For the text-containing cell, return its midpoint in (x, y) coordinate format. 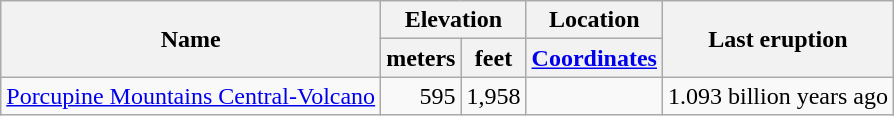
Elevation (454, 20)
feet (494, 58)
Name (191, 39)
Coordinates (594, 58)
1,958 (494, 96)
Porcupine Mountains Central-Volcano (191, 96)
Last eruption (778, 39)
meters (421, 58)
Location (594, 20)
595 (421, 96)
1.093 billion years ago (778, 96)
